Detect which cell encompasses the target text, then output its [X, Y] center coordinate. 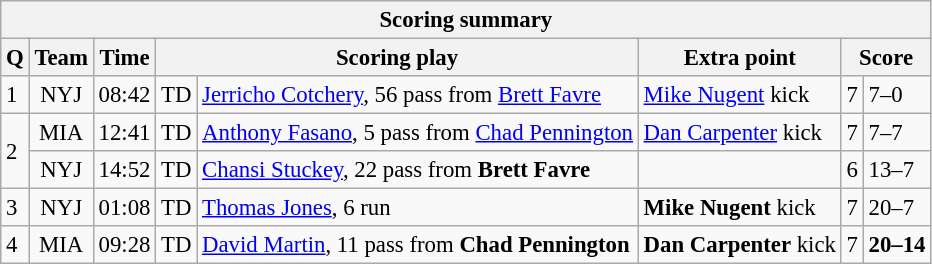
Time [124, 58]
Scoring summary [466, 20]
08:42 [124, 95]
Team [61, 58]
Q [15, 58]
4 [15, 245]
Extra point [740, 58]
David Martin, 11 pass from Chad Pennington [418, 245]
12:41 [124, 133]
20–14 [897, 245]
Chansi Stuckey, 22 pass from Brett Favre [418, 170]
01:08 [124, 208]
2 [15, 152]
7–0 [897, 95]
Anthony Fasano, 5 pass from Chad Pennington [418, 133]
20–7 [897, 208]
Scoring play [398, 58]
3 [15, 208]
6 [852, 170]
09:28 [124, 245]
Thomas Jones, 6 run [418, 208]
14:52 [124, 170]
13–7 [897, 170]
1 [15, 95]
7–7 [897, 133]
Jerricho Cotchery, 56 pass from Brett Favre [418, 95]
Score [886, 58]
